Extract the (x, y) coordinate from the center of the cell holding the provided text.  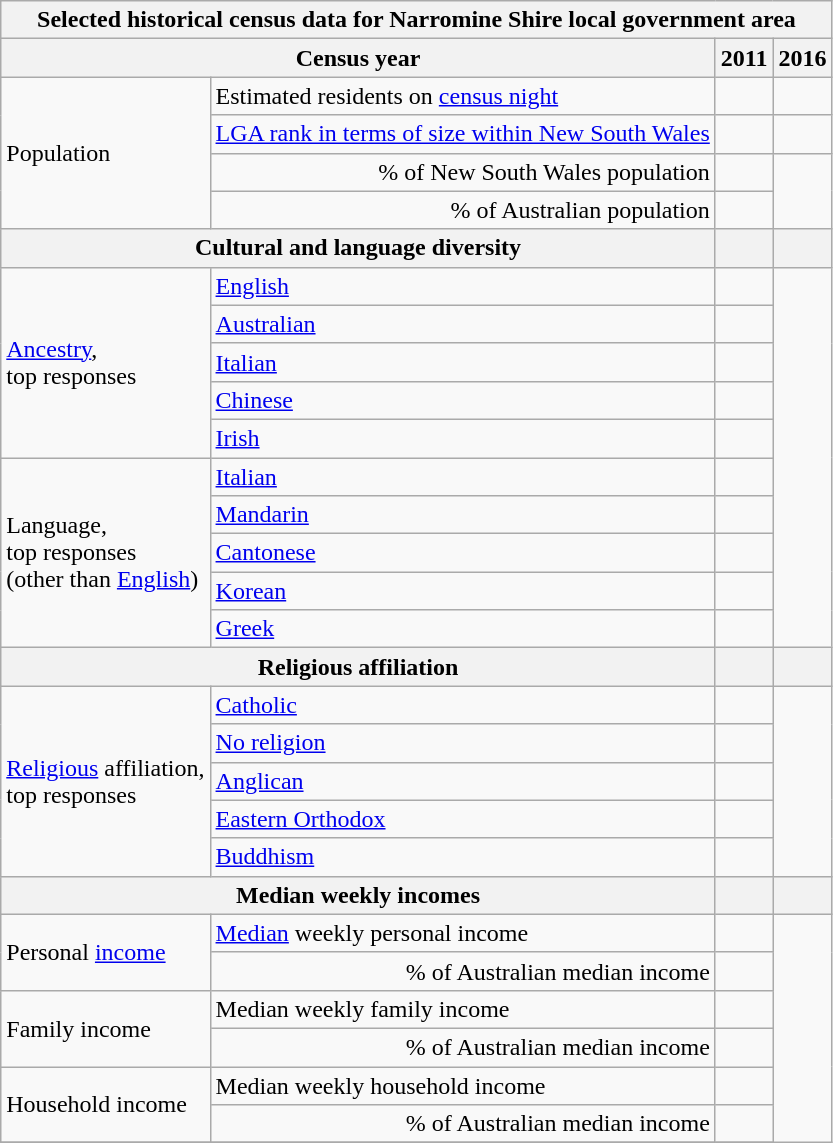
Median weekly incomes (358, 895)
Buddhism (462, 857)
Religious affiliation,top responses (106, 781)
Catholic (462, 705)
Eastern Orthodox (462, 819)
Household income (106, 1104)
English (462, 286)
Korean (462, 591)
2011 (744, 58)
Personal income (106, 952)
% of New South Wales population (462, 172)
% of Australian population (462, 210)
Mandarin (462, 515)
Chinese (462, 400)
Population (106, 153)
Estimated residents on census night (462, 96)
Cantonese (462, 553)
Ancestry,top responses (106, 362)
No religion (462, 743)
Australian (462, 324)
Language,top responses(other than English) (106, 553)
Median weekly family income (462, 1009)
Census year (358, 58)
Greek (462, 629)
LGA rank in terms of size within New South Wales (462, 134)
Family income (106, 1028)
Cultural and language diversity (358, 248)
Median weekly household income (462, 1085)
Religious affiliation (358, 667)
Median weekly personal income (462, 933)
Irish (462, 438)
2016 (802, 58)
Anglican (462, 781)
Selected historical census data for Narromine Shire local government area (416, 20)
